Determine the (X, Y) coordinate at the center of the cell enclosing the given text.  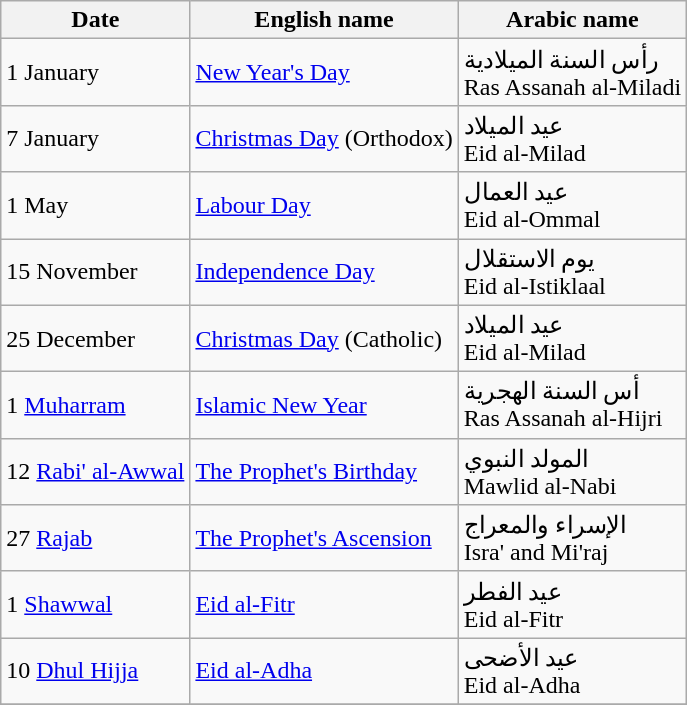
1 January (96, 72)
25 December (96, 338)
The Prophet's Birthday (324, 472)
عيد العمالEid al-Ommal (572, 206)
1 Muharram (96, 406)
أس السنة الهجريةRas Assanah al-Hijri (572, 406)
10 Dhul Hijja (96, 672)
Eid al-Fitr (324, 604)
يوم الاستقلالEid al-Istiklaal (572, 272)
1 Shawwal (96, 604)
Labour Day (324, 206)
Date (96, 20)
New Year's Day (324, 72)
الإسراء والمعراجIsra' and Mi'raj (572, 538)
عيد الأضحىEid al-Adha (572, 672)
15 November (96, 272)
Christmas Day (Orthodox) (324, 138)
Christmas Day (Catholic) (324, 338)
Eid al-Adha (324, 672)
1 May (96, 206)
27 Rajab (96, 538)
English name (324, 20)
المولد النبويMawlid al-Nabi (572, 472)
Arabic name (572, 20)
7 January (96, 138)
عيد الفطرEid al-Fitr (572, 604)
رأس السنة الميلاديةRas Assanah al-Miladi (572, 72)
12 Rabi' al-Awwal (96, 472)
The Prophet's Ascension (324, 538)
Independence Day (324, 272)
Islamic New Year (324, 406)
